Extract the [X, Y] coordinate from the center of the cell holding the provided text.  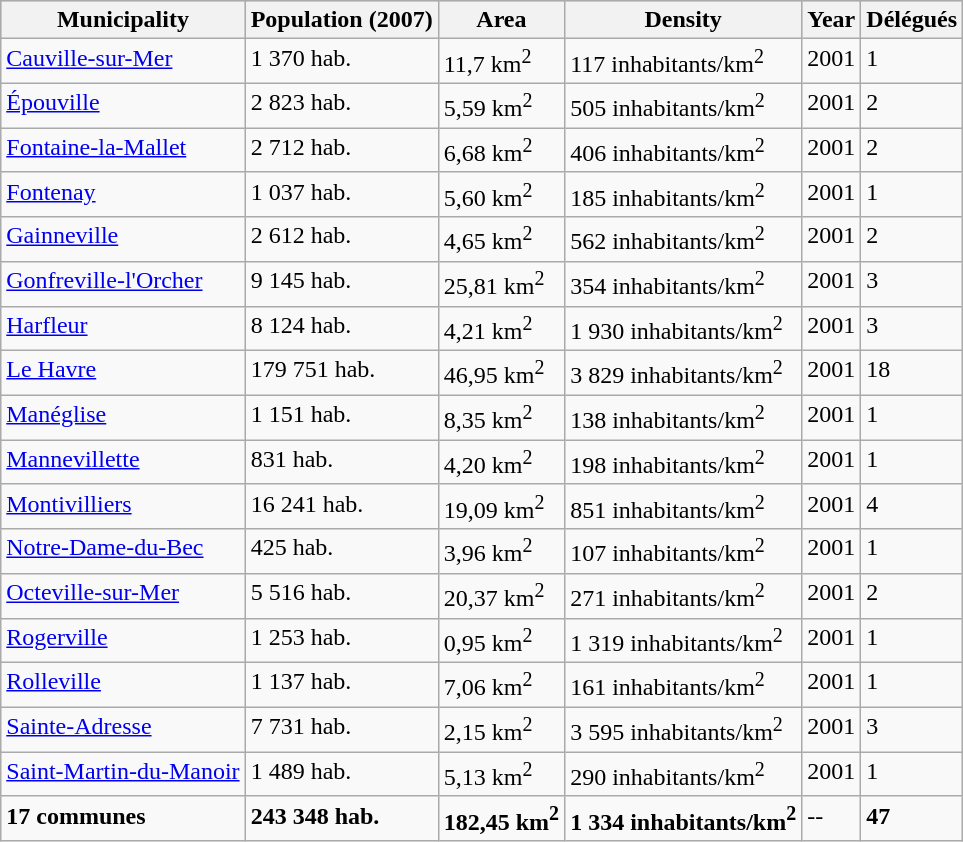
4 [912, 506]
107 inhabitants/km2 [684, 552]
18 [912, 374]
6,68 km2 [501, 150]
1 253 hab. [342, 640]
243 348 hab. [342, 818]
9 145 hab. [342, 284]
Saint-Martin-du-Manoir [123, 774]
1 137 hab. [342, 686]
1 151 hab. [342, 418]
851 inhabitants/km2 [684, 506]
Population (2007) [342, 20]
3,96 km2 [501, 552]
11,7 km2 [501, 62]
Cauville-sur-Mer [123, 62]
2 612 hab. [342, 240]
Year [832, 20]
2 823 hab. [342, 106]
5,60 km2 [501, 194]
Mannevillette [123, 462]
16 241 hab. [342, 506]
8,35 km2 [501, 418]
17 communes [123, 818]
1 334 inhabitants/km2 [684, 818]
Manéglise [123, 418]
Fontaine-la-Mallet [123, 150]
3 595 inhabitants/km2 [684, 730]
Gainneville [123, 240]
Municipality [123, 20]
Montivilliers [123, 506]
Density [684, 20]
5 516 hab. [342, 596]
Le Havre [123, 374]
182,45 km2 [501, 818]
161 inhabitants/km2 [684, 686]
117 inhabitants/km2 [684, 62]
Gonfreville-l'Orcher [123, 284]
Épouville [123, 106]
Octeville-sur-Mer [123, 596]
19,09 km2 [501, 506]
406 inhabitants/km2 [684, 150]
1 370 hab. [342, 62]
831 hab. [342, 462]
185 inhabitants/km2 [684, 194]
25,81 km2 [501, 284]
1 930 inhabitants/km2 [684, 328]
1 489 hab. [342, 774]
138 inhabitants/km2 [684, 418]
354 inhabitants/km2 [684, 284]
Area [501, 20]
20,37 km2 [501, 596]
1 037 hab. [342, 194]
425 hab. [342, 552]
-- [832, 818]
7 731 hab. [342, 730]
Rogerville [123, 640]
7,06 km2 [501, 686]
2 712 hab. [342, 150]
4,21 km2 [501, 328]
3 829 inhabitants/km2 [684, 374]
5,59 km2 [501, 106]
47 [912, 818]
271 inhabitants/km2 [684, 596]
2,15 km2 [501, 730]
Fontenay [123, 194]
4,20 km2 [501, 462]
46,95 km2 [501, 374]
Harfleur [123, 328]
4,65 km2 [501, 240]
179 751 hab. [342, 374]
Notre-Dame-du-Bec [123, 552]
8 124 hab. [342, 328]
5,13 km2 [501, 774]
Délégués [912, 20]
198 inhabitants/km2 [684, 462]
290 inhabitants/km2 [684, 774]
505 inhabitants/km2 [684, 106]
Rolleville [123, 686]
1 319 inhabitants/km2 [684, 640]
562 inhabitants/km2 [684, 240]
0,95 km2 [501, 640]
Sainte-Adresse [123, 730]
